Capture the cell that displays the provided text and extract its [x, y] central coordinate. 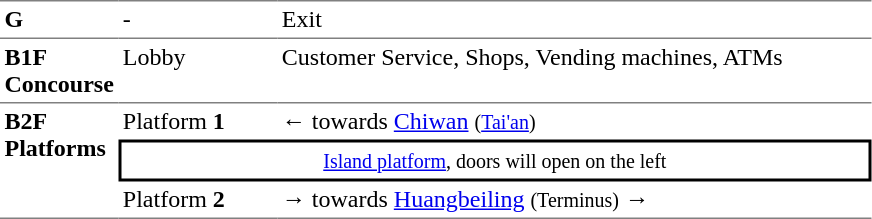
← towards Chiwan (Tai'an) [574, 122]
Platform 1 [198, 122]
Exit [574, 19]
Customer Service, Shops, Vending machines, ATMs [574, 71]
Lobby [198, 71]
B1FConcourse [59, 71]
Island platform, doors will open on the left [494, 161]
- [198, 19]
G [59, 19]
